Detect which cell encompasses the target text, then output its [x, y] center coordinate. 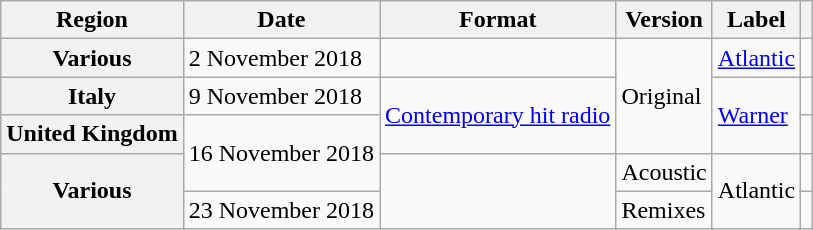
United Kingdom [92, 134]
Format [498, 20]
Italy [92, 96]
Warner [756, 115]
Remixes [664, 210]
Original [664, 96]
23 November 2018 [281, 210]
Acoustic [664, 172]
2 November 2018 [281, 58]
Contemporary hit radio [498, 115]
9 November 2018 [281, 96]
Date [281, 20]
16 November 2018 [281, 153]
Region [92, 20]
Version [664, 20]
Label [756, 20]
